Determine the [x, y] coordinate at the center of the cell enclosing the given text.  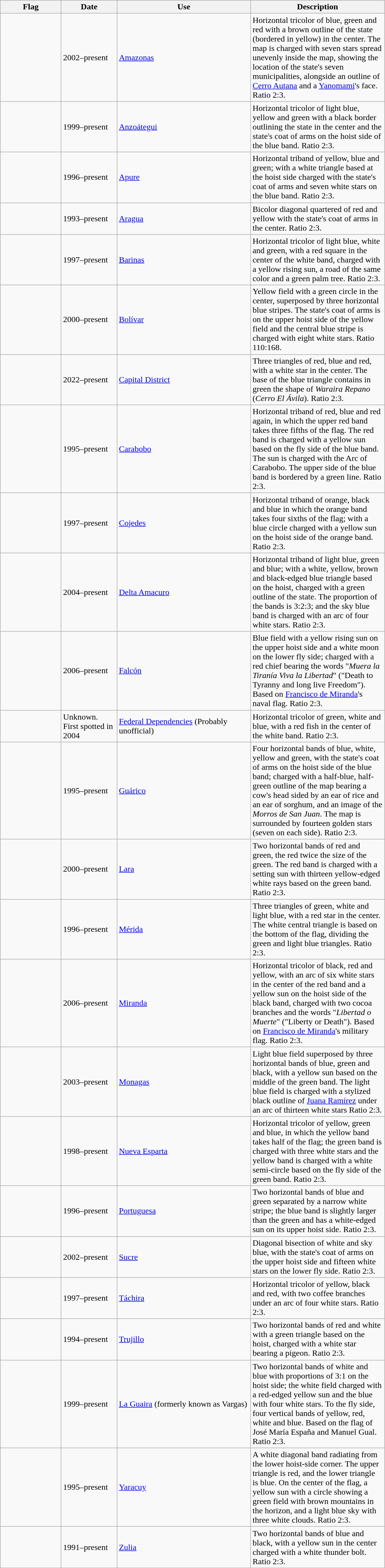
1998–present [89, 1151]
La Guaira (formerly known as Vargas) [184, 1404]
Bolívar [184, 320]
Portuguesa [184, 1211]
Unknown. First spotted in 2004 [89, 726]
1991–present [89, 1547]
Capital District [184, 380]
Monagas [184, 1082]
Aragua [184, 219]
Carabobo [184, 449]
Horizontal tricolor of green, white and blue, with a red fish in the center of the white band. Ratio 2:3. [317, 726]
1993–present [89, 219]
Barinas [184, 260]
Miranda [184, 1003]
Amazonas [184, 57]
Federal Dependencies (Probably unofficial) [184, 726]
Two horizontal bands of red and white with a green triangle based on the hoist, charged with a white star bearing a pigeon. Ratio 2:3. [317, 1339]
Two horizontal bands of blue and black, with a yellow sun in the center charged with a white thunder bolt. Ratio 2:3. [317, 1547]
Delta Amacuro [184, 592]
Anzoátegui [184, 127]
2022–present [89, 380]
Use [184, 7]
Falcón [184, 670]
Sucre [184, 1257]
Mérida [184, 929]
Yaracuy [184, 1487]
Táchira [184, 1298]
Trujillo [184, 1339]
Zulia [184, 1547]
Bicolor diagonal quartered of red and yellow with the state's coat of arms in the center. Ratio 2:3. [317, 219]
1994–present [89, 1339]
2003–present [89, 1082]
Horizontal tricolor of yellow, black and red, with two coffee branches under an arc of four white stars. Ratio 2:3. [317, 1298]
Cojedes [184, 523]
Apure [184, 177]
Nueva Esparta [184, 1151]
2004–present [89, 592]
Lara [184, 869]
Description [317, 7]
Date [89, 7]
Guárico [184, 791]
Flag [31, 7]
